Return [x, y] of the center of cell containing provided text 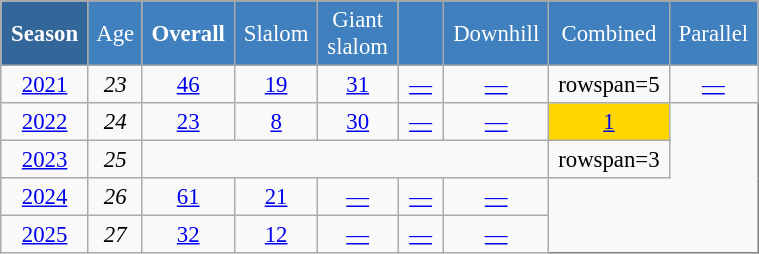
31 [358, 85]
Downhill [496, 34]
Season [45, 34]
32 [188, 235]
26 [115, 197]
2021 [45, 85]
Slalom [276, 34]
19 [276, 85]
rowspan=5 [609, 85]
2025 [45, 235]
Age [115, 34]
2024 [45, 197]
rowspan=3 [609, 160]
Parallel [714, 34]
21 [276, 197]
46 [188, 85]
2023 [45, 160]
12 [276, 235]
61 [188, 197]
25 [115, 160]
27 [115, 235]
30 [358, 122]
Overall [188, 34]
2022 [45, 122]
1 [609, 122]
Giantslalom [358, 34]
Combined [609, 34]
8 [276, 122]
24 [115, 122]
